Extract the [x, y] coordinate from the center of the cell holding the provided text.  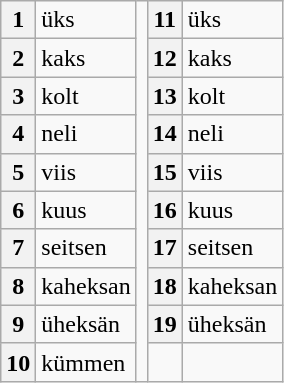
kümmen [86, 362]
18 [164, 286]
14 [164, 134]
17 [164, 248]
2 [18, 58]
6 [18, 210]
11 [164, 20]
19 [164, 324]
1 [18, 20]
3 [18, 96]
15 [164, 172]
13 [164, 96]
10 [18, 362]
16 [164, 210]
12 [164, 58]
7 [18, 248]
5 [18, 172]
8 [18, 286]
4 [18, 134]
9 [18, 324]
